Determine the (x, y) coordinate at the center of the cell enclosing the given text.  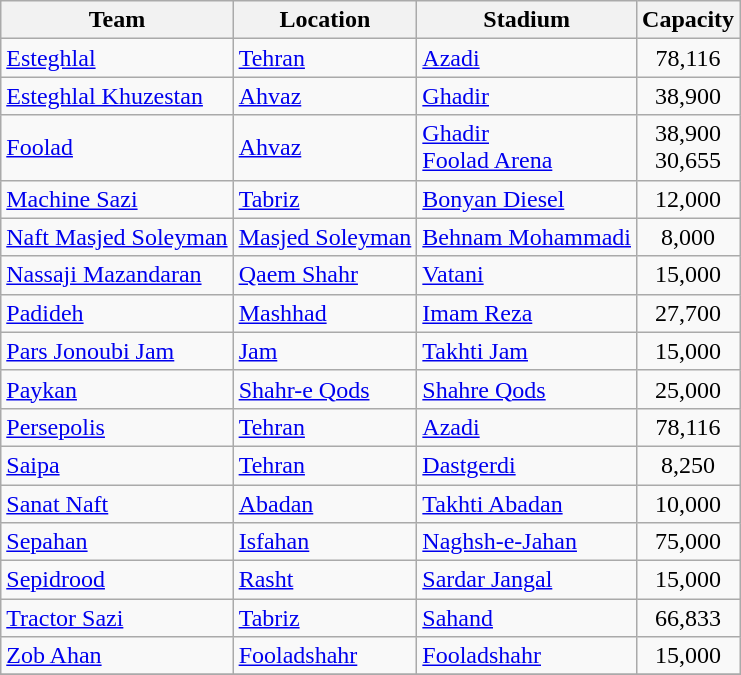
Esteghlal (117, 58)
10,000 (688, 503)
Bonyan Diesel (527, 199)
Naft Masjed Soleyman (117, 237)
Takhti Jam (527, 351)
8,000 (688, 237)
Sanat Naft (117, 503)
Sepahan (117, 542)
Sahand (527, 618)
Capacity (688, 20)
Machine Sazi (117, 199)
Sepidrood (117, 580)
66,833 (688, 618)
Naghsh-e-Jahan (527, 542)
Padideh (117, 313)
Sardar Jangal (527, 580)
Zob Ahan (117, 656)
Vatani (527, 275)
75,000 (688, 542)
Stadium (527, 20)
Shahr-e Qods (325, 389)
Jam (325, 351)
Paykan (117, 389)
Ghadir (527, 96)
Pars Jonoubi Jam (117, 351)
Esteghlal Khuzestan (117, 96)
Persepolis (117, 427)
Location (325, 20)
Imam Reza (527, 313)
Saipa (117, 465)
38,900 30,655 (688, 148)
Behnam Mohammadi (527, 237)
Shahre Qods (527, 389)
25,000 (688, 389)
Dastgerdi (527, 465)
Nassaji Mazandaran (117, 275)
38,900 (688, 96)
Foolad (117, 148)
Abadan (325, 503)
Rasht (325, 580)
8,250 (688, 465)
Team (117, 20)
27,700 (688, 313)
Masjed Soleyman (325, 237)
Qaem Shahr (325, 275)
Takhti Abadan (527, 503)
Ghadir Foolad Arena (527, 148)
12,000 (688, 199)
Tractor Sazi (117, 618)
Isfahan (325, 542)
Mashhad (325, 313)
